Return the (X, Y) coordinate for the center point of the cell that contains the specified text.  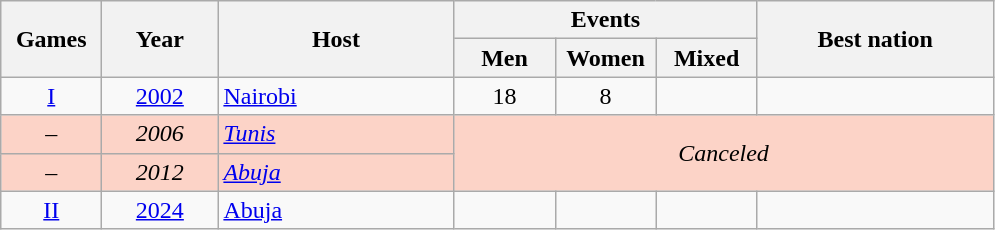
Events (606, 20)
I (52, 96)
II (52, 210)
8 (606, 96)
2002 (160, 96)
2006 (160, 134)
Mixed (706, 58)
18 (504, 96)
2024 (160, 210)
2012 (160, 172)
Canceled (724, 153)
Men (504, 58)
Games (52, 39)
Women (606, 58)
Nairobi (336, 96)
Year (160, 39)
Best nation (875, 39)
Host (336, 39)
Tunis (336, 134)
